Pinpoint the cell where the given text exists, returning its [x, y] midpoint coordinate. 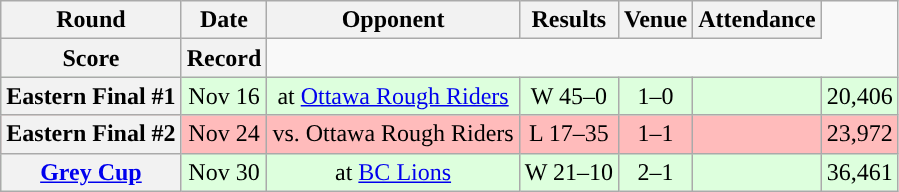
at BC Lions [393, 172]
at Ottawa Rough Riders [393, 96]
Venue [656, 20]
Nov 16 [224, 96]
W 45–0 [568, 96]
Record [224, 58]
Results [568, 20]
23,972 [860, 134]
L 17–35 [568, 134]
Eastern Final #2 [91, 134]
Nov 24 [224, 134]
2–1 [656, 172]
1–1 [656, 134]
Nov 30 [224, 172]
20,406 [860, 96]
Score [91, 58]
Grey Cup [91, 172]
1–0 [656, 96]
W 21–10 [568, 172]
Attendance [757, 20]
Round [91, 20]
vs. Ottawa Rough Riders [393, 134]
Opponent [393, 20]
36,461 [860, 172]
Date [224, 20]
Eastern Final #1 [91, 96]
